Capture the cell that displays the provided text and extract its [X, Y] central coordinate. 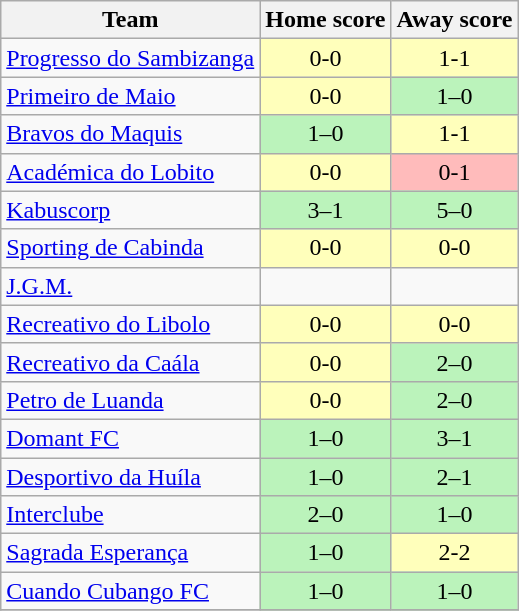
Progresso do Sambizanga [130, 58]
Bravos do Maquis [130, 134]
Académica do Lobito [130, 172]
Sporting de Cabinda [130, 248]
Away score [454, 20]
Team [130, 20]
Interclube [130, 515]
Home score [326, 20]
5–0 [454, 210]
0-1 [454, 172]
J.G.M. [130, 286]
Primeiro de Maio [130, 96]
Domant FC [130, 438]
2–1 [454, 477]
Cuando Cubango FC [130, 591]
Kabuscorp [130, 210]
Desportivo da Huíla [130, 477]
Recreativo do Libolo [130, 324]
2-2 [454, 553]
Petro de Luanda [130, 400]
Recreativo da Caála [130, 362]
Sagrada Esperança [130, 553]
